Scan for the cell matching the given text and deliver its (x, y) coordinate at center. 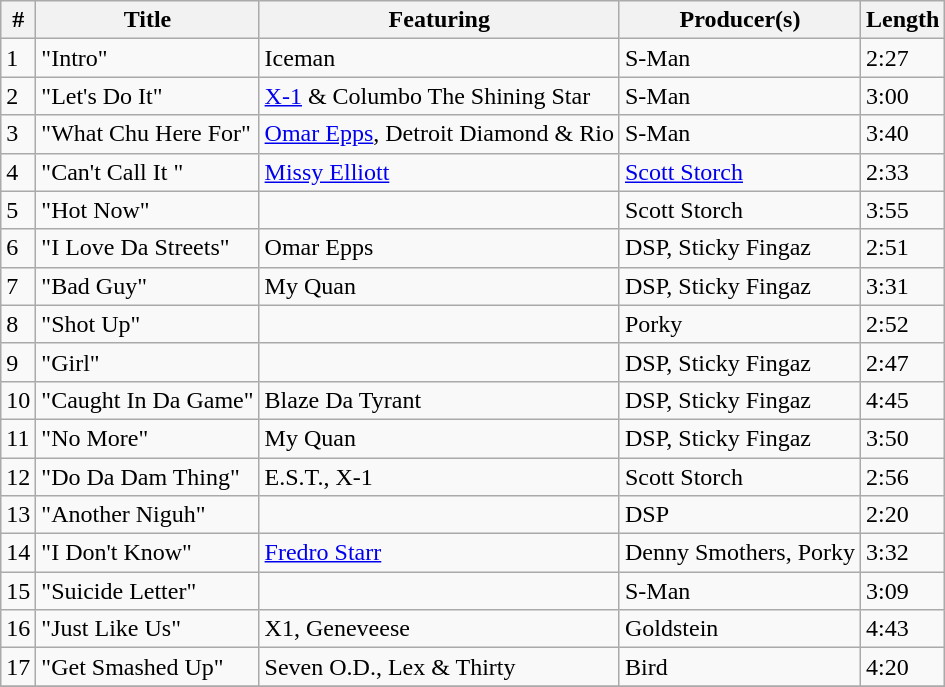
9 (18, 362)
"What Chu Here For" (148, 134)
"Get Smashed Up" (148, 667)
2 (18, 96)
Fredro Starr (439, 553)
4:45 (903, 400)
DSP (740, 515)
4:43 (903, 629)
Goldstein (740, 629)
11 (18, 438)
16 (18, 629)
4:20 (903, 667)
6 (18, 248)
3 (18, 134)
"Shot Up" (148, 324)
Bird (740, 667)
"Intro" (148, 58)
Denny Smothers, Porky (740, 553)
2:47 (903, 362)
4 (18, 172)
2:52 (903, 324)
3:00 (903, 96)
"Girl" (148, 362)
Producer(s) (740, 20)
3:31 (903, 286)
# (18, 20)
Seven O.D., Lex & Thirty (439, 667)
2:33 (903, 172)
8 (18, 324)
X1, Geneveese (439, 629)
"No More" (148, 438)
Featuring (439, 20)
14 (18, 553)
2:20 (903, 515)
"Just Like Us" (148, 629)
12 (18, 477)
1 (18, 58)
15 (18, 591)
"I Love Da Streets" (148, 248)
"Hot Now" (148, 210)
"Can't Call It " (148, 172)
Omar Epps (439, 248)
Omar Epps, Detroit Diamond & Rio (439, 134)
10 (18, 400)
13 (18, 515)
Porky (740, 324)
2:51 (903, 248)
3:50 (903, 438)
5 (18, 210)
X-1 & Columbo The Shining Star (439, 96)
Title (148, 20)
3:09 (903, 591)
Missy Elliott (439, 172)
Length (903, 20)
"Caught In Da Game" (148, 400)
"I Don't Know" (148, 553)
3:55 (903, 210)
3:32 (903, 553)
2:56 (903, 477)
7 (18, 286)
"Do Da Dam Thing" (148, 477)
2:27 (903, 58)
17 (18, 667)
"Suicide Letter" (148, 591)
Blaze Da Tyrant (439, 400)
"Bad Guy" (148, 286)
3:40 (903, 134)
E.S.T., X-1 (439, 477)
Iceman (439, 58)
"Let's Do It" (148, 96)
"Another Niguh" (148, 515)
